Identify which cell holds the provided text, then report its [X, Y] central coordinate. 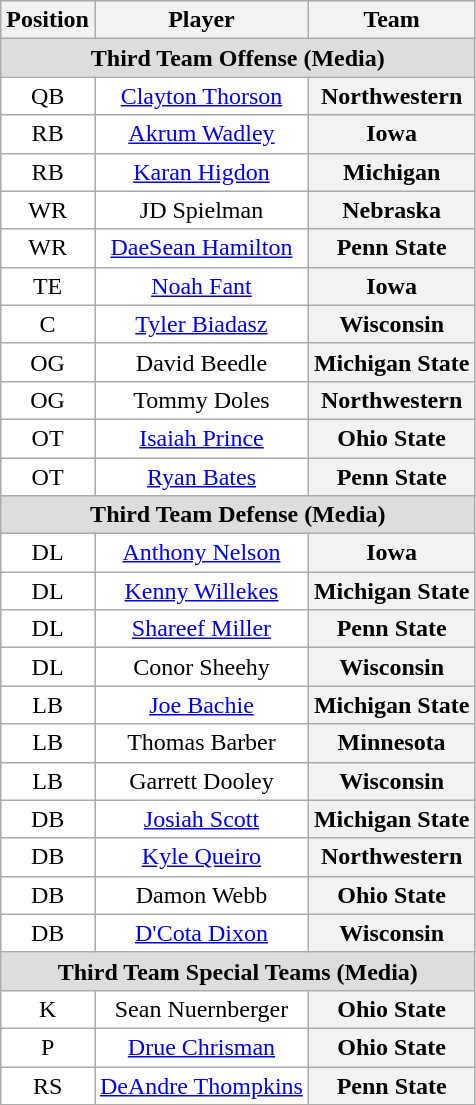
Nebraska [391, 210]
Tommy Doles [201, 400]
Third Team Offense (Media) [238, 58]
P [48, 1047]
TE [48, 286]
Thomas Barber [201, 743]
Drue Chrisman [201, 1047]
Third Team Special Teams (Media) [238, 971]
Third Team Defense (Media) [238, 515]
K [48, 1009]
Conor Sheehy [201, 667]
Akrum Wadley [201, 134]
Clayton Thorson [201, 96]
Anthony Nelson [201, 553]
Karan Higdon [201, 172]
Kenny Willekes [201, 591]
DeAndre Thompkins [201, 1085]
Damon Webb [201, 895]
QB [48, 96]
Tyler Biadasz [201, 324]
Ryan Bates [201, 477]
Michigan [391, 172]
JD Spielman [201, 210]
Minnesota [391, 743]
Joe Bachie [201, 705]
RS [48, 1085]
Noah Fant [201, 286]
Player [201, 20]
Josiah Scott [201, 819]
D'Cota Dixon [201, 933]
Team [391, 20]
Kyle Queiro [201, 857]
Garrett Dooley [201, 781]
David Beedle [201, 362]
C [48, 324]
Shareef Miller [201, 629]
DaeSean Hamilton [201, 248]
Sean Nuernberger [201, 1009]
Position [48, 20]
Isaiah Prince [201, 438]
